Return the (X, Y) coordinate for the center point of the cell that contains the specified text.  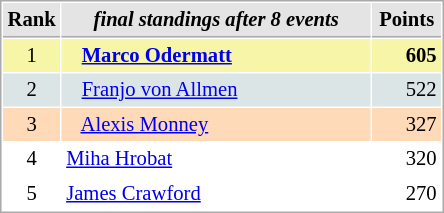
final standings after 8 events (216, 20)
327 (406, 124)
3 (32, 124)
Rank (32, 20)
Miha Hrobat (216, 158)
Franjo von Allmen (216, 90)
4 (32, 158)
2 (32, 90)
522 (406, 90)
Marco Odermatt (216, 56)
Points (406, 20)
320 (406, 158)
1 (32, 56)
Alexis Monney (216, 124)
270 (406, 194)
James Crawford (216, 194)
605 (406, 56)
5 (32, 194)
